Identify which cell holds the provided text, then report its [x, y] central coordinate. 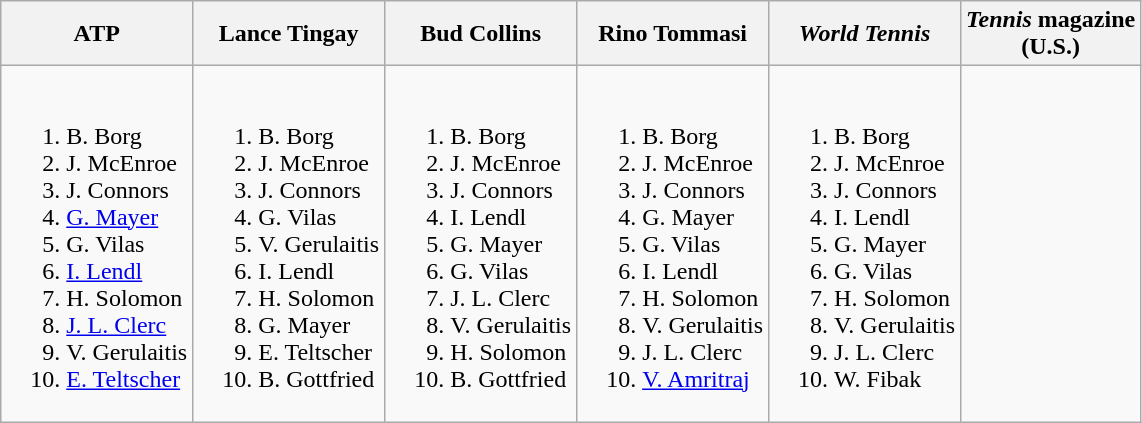
Lance Tingay [289, 34]
ATP [97, 34]
World Tennis [865, 34]
B. Borg J. McEnroe J. Connors G. Vilas V. Gerulaitis I. Lendl H. Solomon G. Mayer E. Teltscher B. Gottfried [289, 244]
Rino Tommasi [673, 34]
Tennis magazine(U.S.) [1051, 34]
B. Borg J. McEnroe J. Connors G. Mayer G. Vilas I. Lendl H. Solomon V. Gerulaitis J. L. Clerc V. Amritraj [673, 244]
Bud Collins [481, 34]
B. Borg J. McEnroe J. Connors I. Lendl G. Mayer G. Vilas J. L. Clerc V. Gerulaitis H. Solomon B. Gottfried [481, 244]
B. Borg J. McEnroe J. Connors G. Mayer G. Vilas I. Lendl H. Solomon J. L. Clerc V. Gerulaitis E. Teltscher [97, 244]
B. Borg J. McEnroe J. Connors I. Lendl G. Mayer G. Vilas H. Solomon V. Gerulaitis J. L. Clerc W. Fibak [865, 244]
